Scan for the cell matching the given text and deliver its (x, y) coordinate at center. 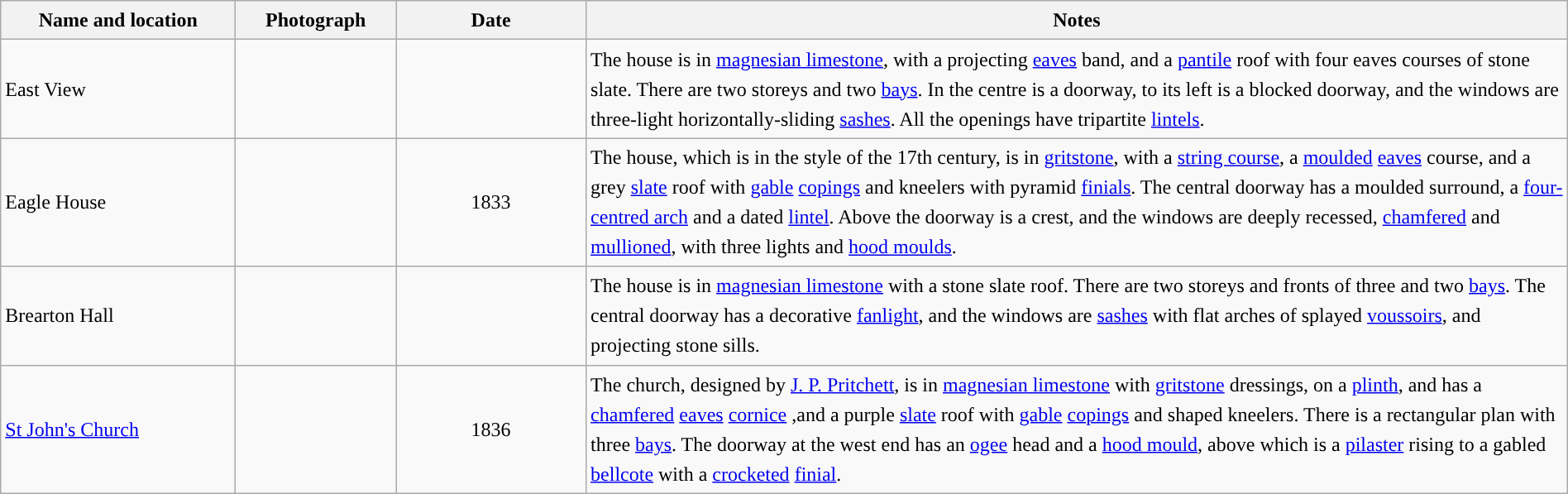
East View (118, 89)
Date (491, 20)
Name and location (118, 20)
Notes (1077, 20)
Photograph (316, 20)
St John's Church (118, 429)
1836 (491, 429)
Brearton Hall (118, 316)
1833 (491, 202)
Eagle House (118, 202)
